From the cell containing the given text, extract its center point as [X, Y] coordinate. 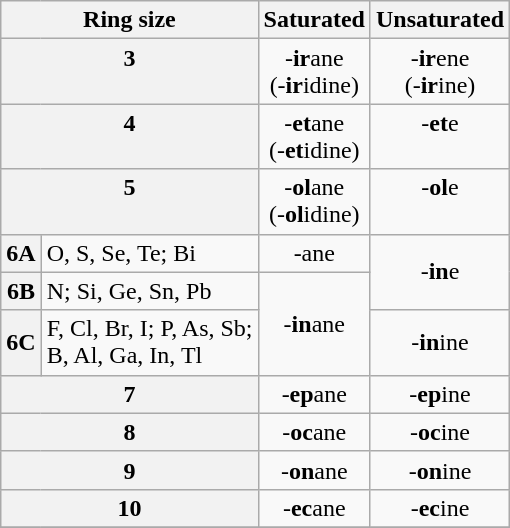
-irene(-irine) [440, 72]
-ecane [314, 508]
9 [130, 470]
-ine [440, 272]
-olane(-olidine) [314, 202]
-ane [314, 253]
-epine [440, 394]
Unsaturated [440, 20]
Saturated [314, 20]
-inine [440, 342]
6A [21, 253]
-ocine [440, 432]
-ole [440, 202]
3 [130, 72]
-epane [314, 394]
7 [130, 394]
F, Cl, Br, I; P, As, Sb;B, Al, Ga, In, Tl [150, 342]
5 [130, 202]
N; Si, Ge, Sn, Pb [150, 291]
-etane(-etidine) [314, 136]
-onane [314, 470]
-ecine [440, 508]
10 [130, 508]
6B [21, 291]
O, S, Se, Te; Bi [150, 253]
-onine [440, 470]
-irane(-iridine) [314, 72]
4 [130, 136]
6C [21, 342]
8 [130, 432]
-ete [440, 136]
-ocane [314, 432]
Ring size [130, 20]
-inane [314, 324]
